Locate the cell with the specified text and output its [X, Y] center coordinate. 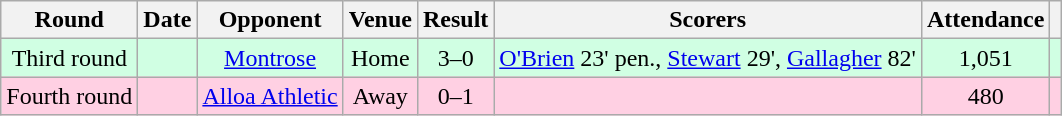
Third round [70, 58]
Round [70, 20]
0–1 [455, 96]
Away [380, 96]
O'Brien 23' pen., Stewart 29', Gallagher 82' [708, 58]
Scorers [708, 20]
Montrose [270, 58]
Alloa Athletic [270, 96]
Date [168, 20]
3–0 [455, 58]
Opponent [270, 20]
1,051 [985, 58]
Result [455, 20]
Attendance [985, 20]
480 [985, 96]
Fourth round [70, 96]
Venue [380, 20]
Home [380, 58]
